For the text-containing cell, return its midpoint in (X, Y) coordinate format. 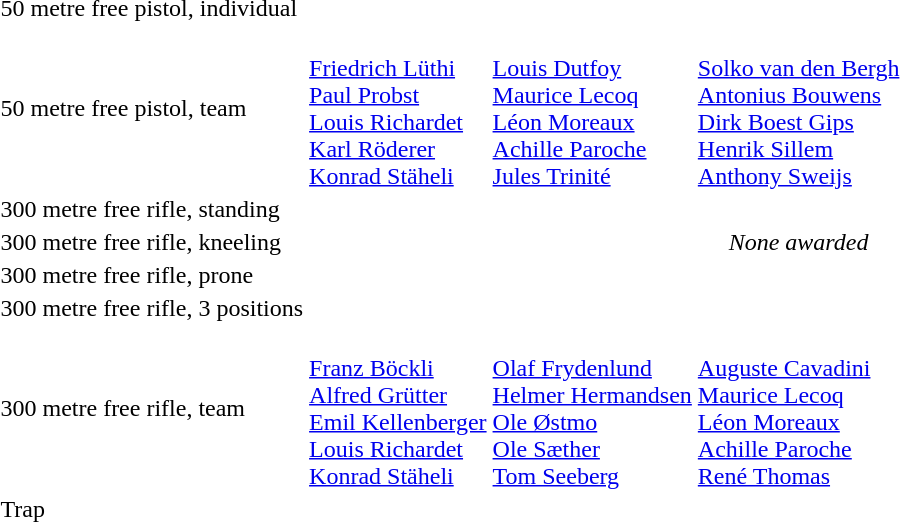
Olaf FrydenlundHelmer HermandsenOle ØstmoOle SætherTom Seeberg (592, 408)
Franz BöckliAlfred GrütterEmil KellenbergerLouis RichardetKonrad Stäheli (398, 408)
Friedrich LüthiPaul ProbstLouis RichardetKarl RödererKonrad Stäheli (398, 108)
Louis DutfoyMaurice Lecoq Léon MoreauxAchille ParocheJules Trinité (592, 108)
